From the cell containing the given text, extract its center point as [X, Y] coordinate. 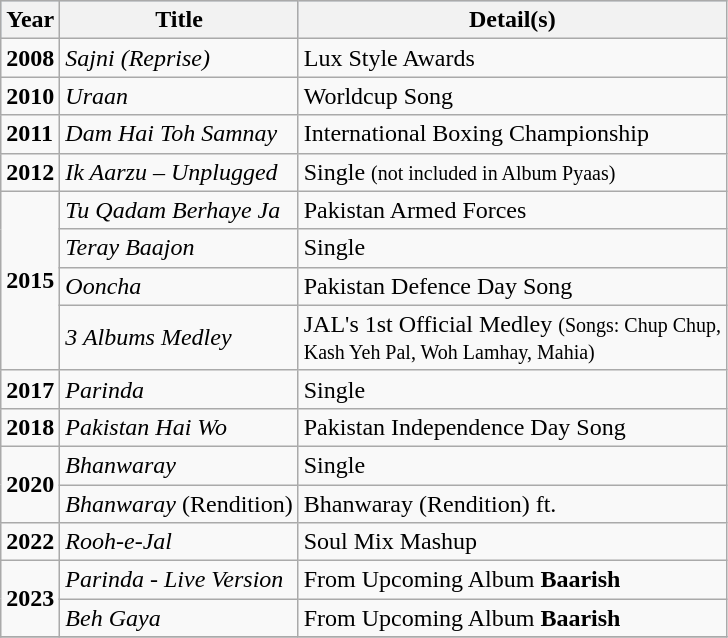
Ik Aarzu – Unplugged [179, 172]
2010 [30, 96]
Pakistan Hai Wo [179, 427]
2015 [30, 280]
Title [179, 20]
2022 [30, 542]
Uraan [179, 96]
International Boxing Championship [512, 134]
2017 [30, 389]
2011 [30, 134]
Pakistan Independence Day Song [512, 427]
2012 [30, 172]
Soul Mix Mashup [512, 542]
Lux Style Awards [512, 58]
Single (not included in Album Pyaas) [512, 172]
Pakistan Armed Forces [512, 210]
Ooncha [179, 286]
Bhanwaray (Rendition) ft. [512, 503]
Year [30, 20]
Parinda [179, 389]
Tu Qadam Berhaye Ja [179, 210]
2018 [30, 427]
3 Albums Medley [179, 338]
2023 [30, 599]
Beh Gaya [179, 618]
Parinda - Live Version [179, 580]
2008 [30, 58]
Rooh-e-Jal [179, 542]
Teray Baajon [179, 248]
Pakistan Defence Day Song [512, 286]
JAL's 1st Official Medley (Songs: Chup Chup, Kash Yeh Pal, Woh Lamhay, Mahia) [512, 338]
2020 [30, 484]
Worldcup Song [512, 96]
Detail(s) [512, 20]
Bhanwaray [179, 465]
Dam Hai Toh Samnay [179, 134]
Bhanwaray (Rendition) [179, 503]
Sajni (Reprise) [179, 58]
